Locate the cell with the specified text and output its (X, Y) center coordinate. 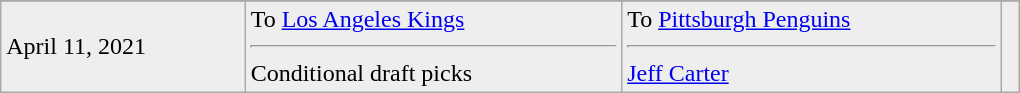
April 11, 2021 (123, 47)
To Los Angeles KingsConditional draft picks (433, 47)
To Pittsburgh PenguinsJeff Carter (812, 47)
